Pinpoint the cell where the given text exists, returning its [x, y] midpoint coordinate. 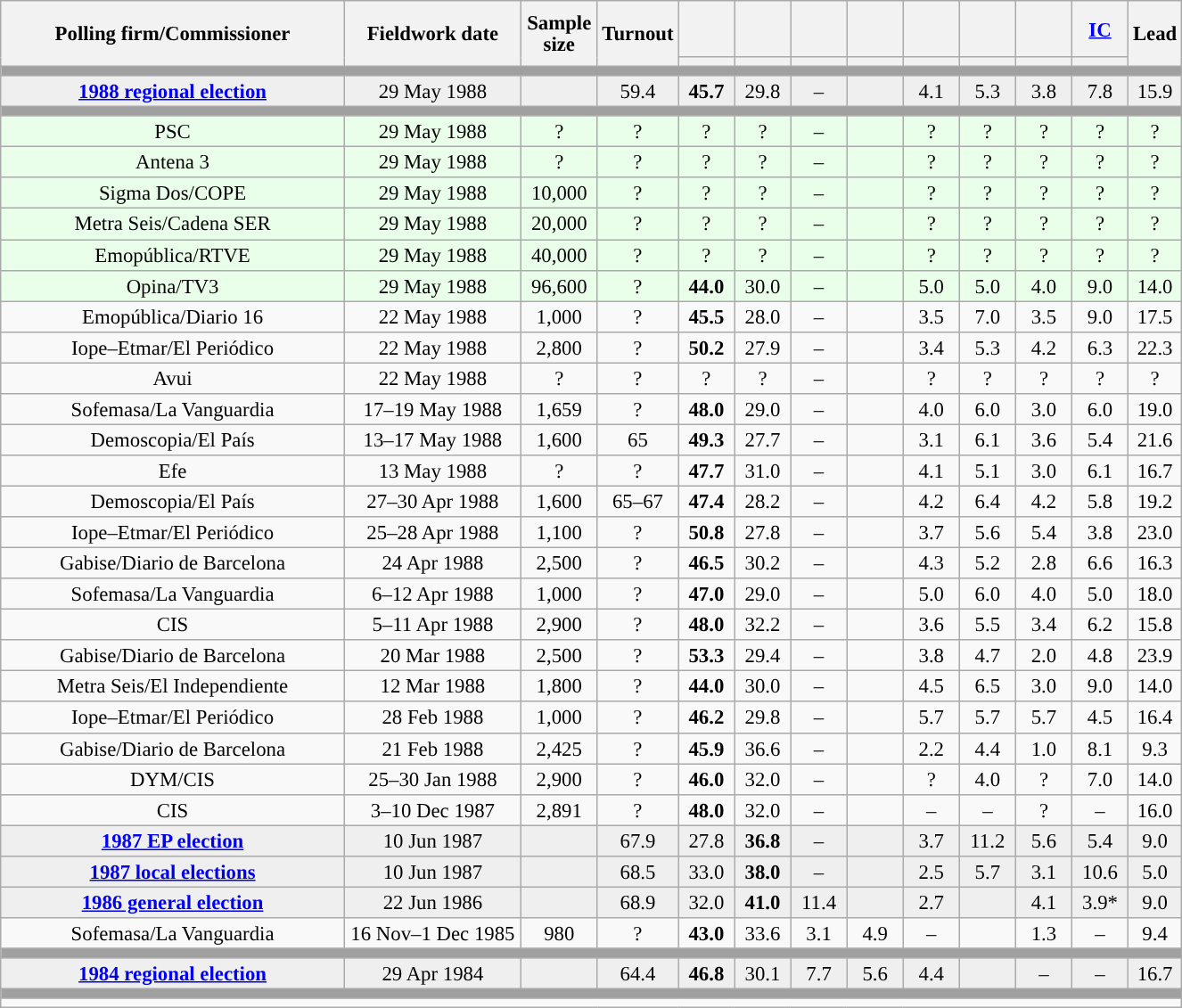
Emopública/RTVE [173, 255]
21.6 [1155, 440]
15.9 [1155, 91]
5.2 [988, 563]
50.8 [706, 533]
43.0 [706, 934]
5–11 Apr 1988 [432, 626]
DYM/CIS [173, 779]
18.0 [1155, 594]
17.5 [1155, 317]
68.5 [638, 872]
4.8 [1100, 656]
65 [638, 440]
23.9 [1155, 656]
36.6 [763, 749]
9.3 [1155, 749]
2.5 [931, 872]
Emopública/Diario 16 [173, 317]
Polling firm/Commissioner [173, 34]
36.8 [763, 841]
IC [1100, 29]
96,600 [559, 285]
27.7 [763, 440]
8.1 [1100, 749]
47.4 [706, 501]
30.2 [763, 563]
1984 regional election [173, 973]
3.9* [1100, 902]
7.8 [1100, 91]
49.3 [706, 440]
21 Feb 1988 [432, 749]
19.0 [1155, 410]
4.7 [988, 656]
33.0 [706, 872]
1987 local elections [173, 872]
5.5 [988, 626]
20,000 [559, 225]
2,800 [559, 348]
38.0 [763, 872]
6.4 [988, 501]
2.8 [1043, 563]
Sigma Dos/COPE [173, 194]
33.6 [763, 934]
6.6 [1100, 563]
Lead [1155, 34]
16.3 [1155, 563]
28.0 [763, 317]
17–19 May 1988 [432, 410]
25–28 Apr 1988 [432, 533]
1,800 [559, 686]
16 Nov–1 Dec 1985 [432, 934]
6.5 [988, 686]
15.8 [1155, 626]
6.3 [1100, 348]
2.7 [931, 902]
46.2 [706, 718]
11.4 [818, 902]
16.0 [1155, 809]
31.0 [763, 471]
1988 regional election [173, 91]
Metra Seis/Cadena SER [173, 225]
4.3 [931, 563]
28.2 [763, 501]
5.1 [988, 471]
2,891 [559, 809]
2.2 [931, 749]
29.4 [763, 656]
45.9 [706, 749]
7.7 [818, 973]
Sample size [559, 34]
5.8 [1100, 501]
19.2 [1155, 501]
1.3 [1043, 934]
Antena 3 [173, 162]
1.0 [1043, 749]
41.0 [763, 902]
Metra Seis/El Independiente [173, 686]
16.4 [1155, 718]
65–67 [638, 501]
3–10 Dec 1987 [432, 809]
1,100 [559, 533]
45.5 [706, 317]
Opina/TV3 [173, 285]
10,000 [559, 194]
11.2 [988, 841]
46.0 [706, 779]
29 Apr 1984 [432, 973]
30.1 [763, 973]
23.0 [1155, 533]
40,000 [559, 255]
22.3 [1155, 348]
980 [559, 934]
9.4 [1155, 934]
Avui [173, 378]
6.2 [1100, 626]
Fieldwork date [432, 34]
20 Mar 1988 [432, 656]
Turnout [638, 34]
24 Apr 1988 [432, 563]
46.5 [706, 563]
1986 general election [173, 902]
32.2 [763, 626]
67.9 [638, 841]
28 Feb 1988 [432, 718]
12 Mar 1988 [432, 686]
50.2 [706, 348]
2.0 [1043, 656]
6–12 Apr 1988 [432, 594]
1987 EP election [173, 841]
13–17 May 1988 [432, 440]
25–30 Jan 1988 [432, 779]
10.6 [1100, 872]
47.0 [706, 594]
22 Jun 1986 [432, 902]
45.7 [706, 91]
68.9 [638, 902]
13 May 1988 [432, 471]
59.4 [638, 91]
Efe [173, 471]
1,659 [559, 410]
4.9 [875, 934]
47.7 [706, 471]
27–30 Apr 1988 [432, 501]
2,425 [559, 749]
46.8 [706, 973]
PSC [173, 132]
53.3 [706, 656]
27.9 [763, 348]
64.4 [638, 973]
